Identify which cell holds the provided text, then report its (x, y) central coordinate. 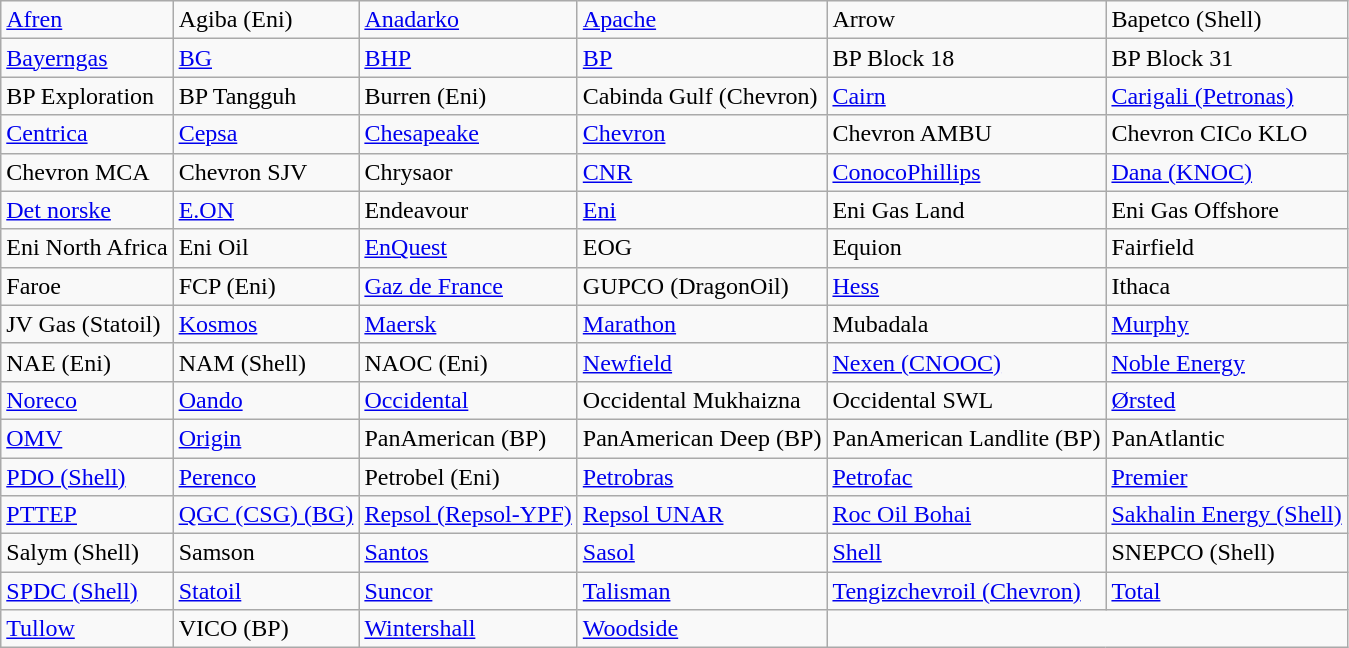
Occidental SWL (966, 400)
BG (266, 58)
BP (702, 58)
BP Exploration (87, 96)
Bayerngas (87, 58)
Repsol (Repsol-YPF) (468, 515)
Arrow (966, 20)
Cairn (966, 96)
Centrica (87, 134)
Premier (1226, 477)
GUPCO (DragonOil) (702, 286)
Eni Oil (266, 248)
VICO (BP) (266, 629)
Petrobel (Eni) (468, 477)
PanAmerican Deep (BP) (702, 438)
Suncor (468, 591)
Gaz de France (468, 286)
PanAmerican (BP) (468, 438)
Burren (Eni) (468, 96)
Statoil (266, 591)
Talisman (702, 591)
Chevron CICo KLO (1226, 134)
E.ON (266, 210)
Bapetco (Shell) (1226, 20)
Petrofac (966, 477)
Chesapeake (468, 134)
Tullow (87, 629)
Petrobras (702, 477)
Endeavour (468, 210)
NAM (Shell) (266, 362)
Afren (87, 20)
Eni Gas Offshore (1226, 210)
Salym (Shell) (87, 553)
Anadarko (468, 20)
EOG (702, 248)
EnQuest (468, 248)
Occidental Mukhaizna (702, 400)
Agiba (Eni) (266, 20)
Newfield (702, 362)
Apache (702, 20)
PanAtlantic (1226, 438)
Shell (966, 553)
BP Block 18 (966, 58)
Equion (966, 248)
Chevron SJV (266, 172)
Roc Oil Bohai (966, 515)
Cabinda Gulf (Chevron) (702, 96)
Cepsa (266, 134)
ConocoPhillips (966, 172)
Noreco (87, 400)
Dana (KNOC) (1226, 172)
Wintershall (468, 629)
Origin (266, 438)
FCP (Eni) (266, 286)
Eni North Africa (87, 248)
SNEPCO (Shell) (1226, 553)
Woodside (702, 629)
Sakhalin Energy (Shell) (1226, 515)
NAOC (Eni) (468, 362)
QGC (CSG) (BG) (266, 515)
Murphy (1226, 324)
Repsol UNAR (702, 515)
JV Gas (Statoil) (87, 324)
Sasol (702, 553)
Ørsted (1226, 400)
Carigali (Petronas) (1226, 96)
Fairfield (1226, 248)
PDO (Shell) (87, 477)
Maersk (468, 324)
Faroe (87, 286)
Chevron (702, 134)
BP Block 31 (1226, 58)
Mubadala (966, 324)
Eni (702, 210)
Samson (266, 553)
BHP (468, 58)
Chevron MCA (87, 172)
Oando (266, 400)
PanAmerican Landlite (BP) (966, 438)
Tengizchevroil (Chevron) (966, 591)
Chevron AMBU (966, 134)
Total (1226, 591)
SPDC (Shell) (87, 591)
Eni Gas Land (966, 210)
PTTEP (87, 515)
OMV (87, 438)
Nexen (CNOOC) (966, 362)
Santos (468, 553)
Marathon (702, 324)
Perenco (266, 477)
CNR (702, 172)
Occidental (468, 400)
NAE (Eni) (87, 362)
Kosmos (266, 324)
Noble Energy (1226, 362)
Ithaca (1226, 286)
Chrysaor (468, 172)
Hess (966, 286)
Det norske (87, 210)
BP Tangguh (266, 96)
